Extract the (X, Y) coordinate from the center of the cell holding the provided text.  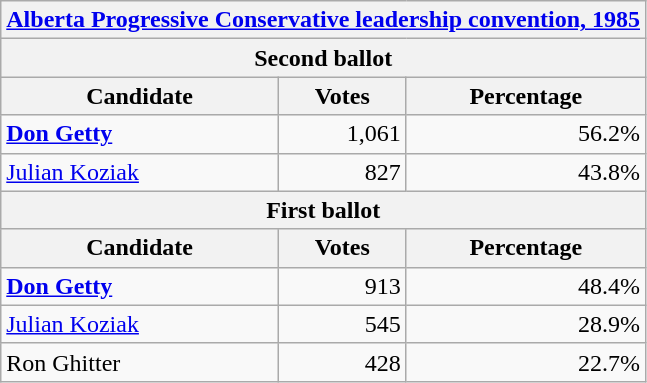
43.8% (526, 172)
48.4% (526, 286)
1,061 (342, 134)
913 (342, 286)
827 (342, 172)
428 (342, 362)
56.2% (526, 134)
Ron Ghitter (140, 362)
545 (342, 324)
First ballot (324, 210)
22.7% (526, 362)
Alberta Progressive Conservative leadership convention, 1985 (324, 20)
Second ballot (324, 58)
28.9% (526, 324)
